Scan for the cell matching the given text and deliver its (x, y) coordinate at center. 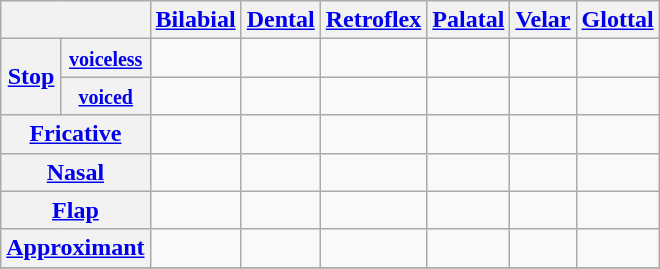
voiced (106, 96)
Glottal (618, 20)
Approximant (76, 248)
Retroflex (374, 20)
Fricative (76, 134)
Velar (543, 20)
Dental (280, 20)
voiceless (106, 58)
Bilabial (196, 20)
Flap (76, 210)
Nasal (76, 172)
Stop (32, 77)
Palatal (468, 20)
